Determine the (X, Y) coordinate at the center of the cell enclosing the given text.  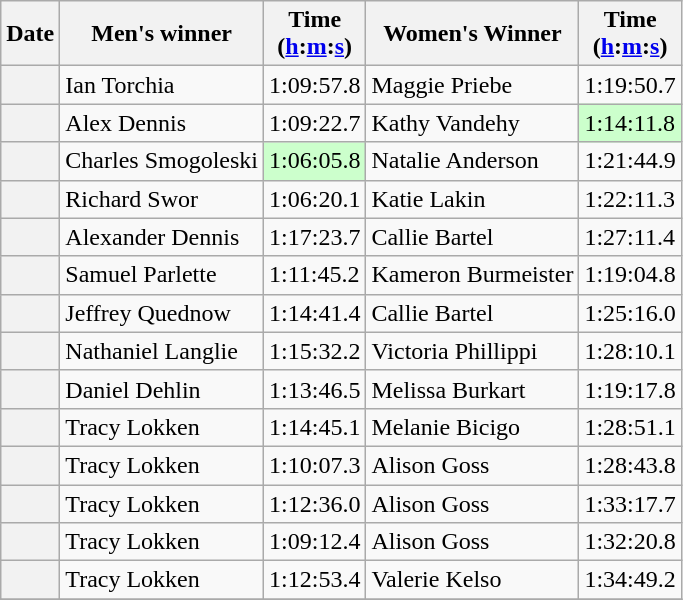
Victoria Phillippi (472, 351)
Date (30, 34)
1:09:22.7 (315, 123)
Daniel Dehlin (162, 389)
1:13:46.5 (315, 389)
1:32:20.8 (630, 542)
Maggie Priebe (472, 85)
Nathaniel Langlie (162, 351)
Valerie Kelso (472, 580)
1:12:36.0 (315, 503)
1:14:45.1 (315, 427)
1:15:32.2 (315, 351)
1:19:17.8 (630, 389)
1:19:04.8 (630, 275)
1:34:49.2 (630, 580)
Women's Winner (472, 34)
1:10:07.3 (315, 465)
1:06:05.8 (315, 161)
Natalie Anderson (472, 161)
1:14:11.8 (630, 123)
Jeffrey Quednow (162, 313)
Alex Dennis (162, 123)
1:09:57.8 (315, 85)
1:33:17.7 (630, 503)
1:17:23.7 (315, 237)
Melissa Burkart (472, 389)
1:21:44.9 (630, 161)
Melanie Bicigo (472, 427)
1:28:10.1 (630, 351)
1:27:11.4 (630, 237)
1:28:51.1 (630, 427)
1:22:11.3 (630, 199)
1:25:16.0 (630, 313)
Kameron Burmeister (472, 275)
1:09:12.4 (315, 542)
Charles Smogoleski (162, 161)
Samuel Parlette (162, 275)
1:11:45.2 (315, 275)
1:28:43.8 (630, 465)
1:14:41.4 (315, 313)
Katie Lakin (472, 199)
1:19:50.7 (630, 85)
Ian Torchia (162, 85)
1:06:20.1 (315, 199)
Alexander Dennis (162, 237)
Richard Swor (162, 199)
Men's winner (162, 34)
Kathy Vandehy (472, 123)
1:12:53.4 (315, 580)
